Find where the given text appears and provide that cell's center as (X, Y) coordinate. 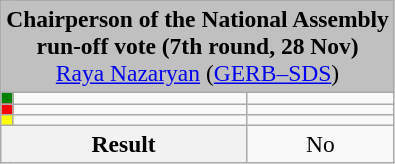
Chairperson of the National Assembly run-off vote (7th round, 28 Nov)Raya Nazaryan (GERB–SDS) (198, 46)
Result (124, 144)
No (320, 144)
